Determine the [X, Y] coordinate at the center of the cell enclosing the given text.  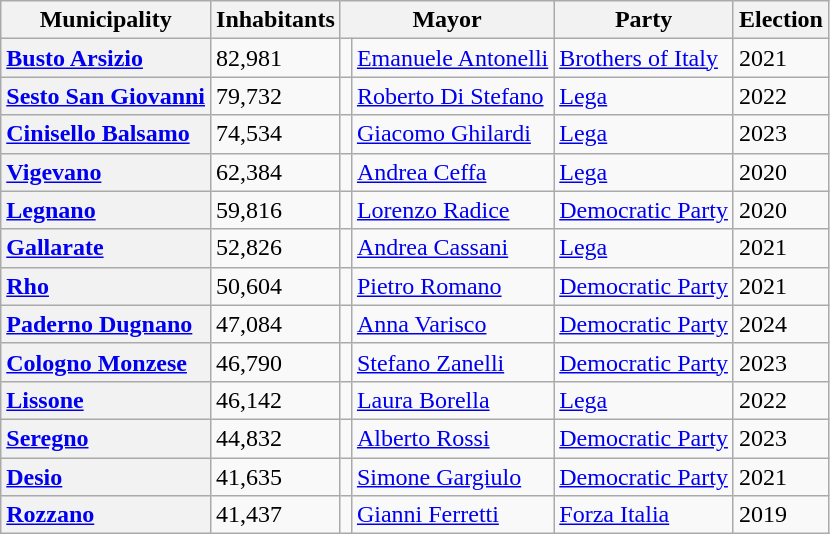
Cinisello Balsamo [106, 134]
Andrea Ceffa [452, 172]
2019 [780, 515]
Seregno [106, 438]
Party [644, 20]
2024 [780, 324]
Andrea Cassani [452, 248]
Inhabitants [276, 20]
Sesto San Giovanni [106, 96]
Municipality [106, 20]
41,437 [276, 515]
46,790 [276, 362]
Roberto Di Stefano [452, 96]
52,826 [276, 248]
Giacomo Ghilardi [452, 134]
Stefano Zanelli [452, 362]
Rozzano [106, 515]
50,604 [276, 286]
Mayor [446, 20]
Anna Varisco [452, 324]
Laura Borella [452, 400]
Emanuele Antonelli [452, 58]
62,384 [276, 172]
Cologno Monzese [106, 362]
Brothers of Italy [644, 58]
46,142 [276, 400]
Alberto Rossi [452, 438]
44,832 [276, 438]
Forza Italia [644, 515]
Paderno Dugnano [106, 324]
47,084 [276, 324]
Lorenzo Radice [452, 210]
Rho [106, 286]
Pietro Romano [452, 286]
Busto Arsizio [106, 58]
41,635 [276, 477]
Gallarate [106, 248]
82,981 [276, 58]
Lissone [106, 400]
74,534 [276, 134]
Election [780, 20]
79,732 [276, 96]
Legnano [106, 210]
Vigevano [106, 172]
Simone Gargiulo [452, 477]
Gianni Ferretti [452, 515]
Desio [106, 477]
59,816 [276, 210]
